Output the (x, y) coordinate of the center of the cell containing the given text.  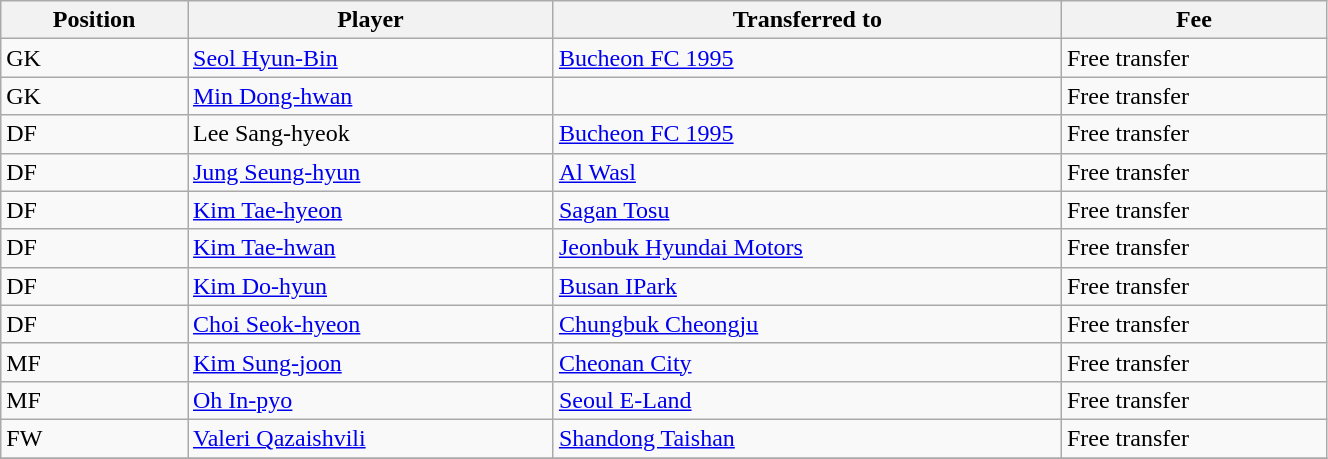
Kim Tae-hyeon (371, 210)
Valeri Qazaishvili (371, 438)
Oh In-pyo (371, 400)
Lee Sang-hyeok (371, 134)
Kim Do-hyun (371, 286)
FW (94, 438)
Min Dong-hwan (371, 96)
Chungbuk Cheongju (807, 324)
Seoul E-Land (807, 400)
Cheonan City (807, 362)
Fee (1194, 20)
Player (371, 20)
Busan IPark (807, 286)
Kim Sung-joon (371, 362)
Seol Hyun-Bin (371, 58)
Al Wasl (807, 172)
Jeonbuk Hyundai Motors (807, 248)
Kim Tae-hwan (371, 248)
Jung Seung-hyun (371, 172)
Transferred to (807, 20)
Position (94, 20)
Sagan Tosu (807, 210)
Shandong Taishan (807, 438)
Choi Seok-hyeon (371, 324)
